Return the (X, Y) coordinate for the center point of the cell that contains the specified text.  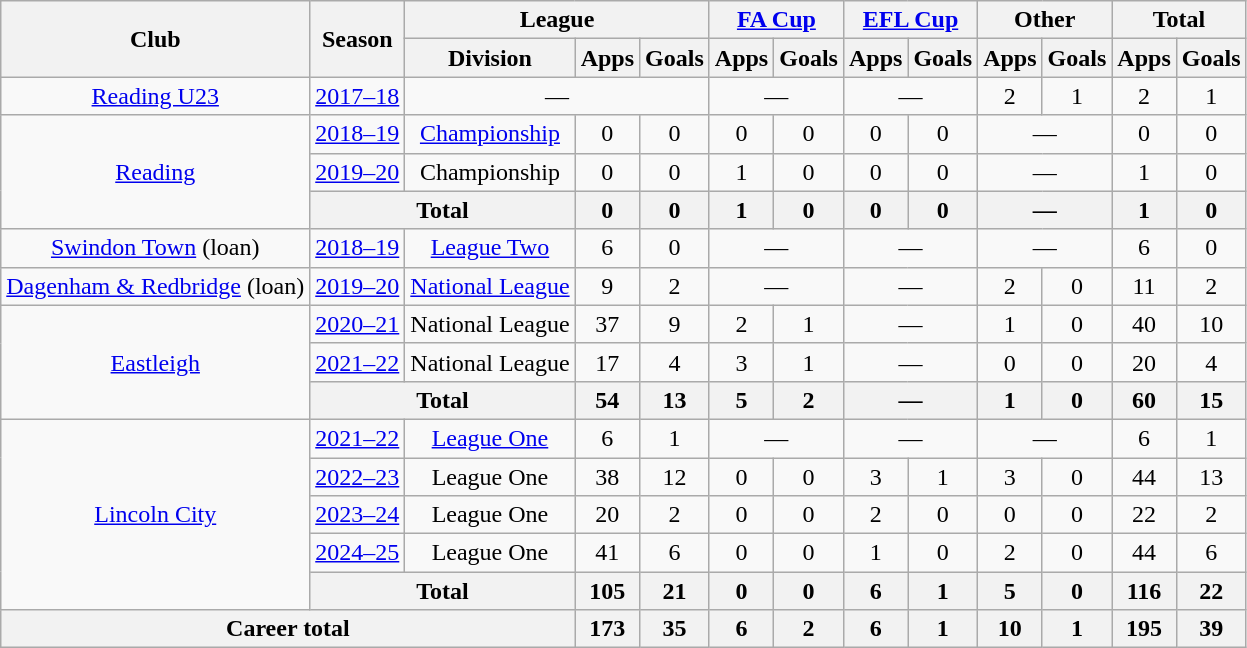
2022–23 (358, 477)
Career total (288, 629)
2024–25 (358, 553)
Season (358, 39)
105 (607, 591)
Division (490, 58)
39 (1211, 629)
Reading (156, 172)
12 (675, 477)
54 (607, 400)
173 (607, 629)
2020–21 (358, 324)
Club (156, 39)
FA Cup (776, 20)
60 (1144, 400)
15 (1211, 400)
37 (607, 324)
35 (675, 629)
116 (1144, 591)
38 (607, 477)
Dagenham & Redbridge (loan) (156, 286)
2017–18 (358, 96)
195 (1144, 629)
11 (1144, 286)
2023–24 (358, 515)
Reading U23 (156, 96)
41 (607, 553)
League (557, 20)
Lincoln City (156, 514)
Swindon Town (loan) (156, 248)
Other (1045, 20)
40 (1144, 324)
EFL Cup (910, 20)
Eastleigh (156, 362)
21 (675, 591)
League Two (490, 248)
17 (607, 362)
